Scan for the cell matching the given text and deliver its [X, Y] coordinate at center. 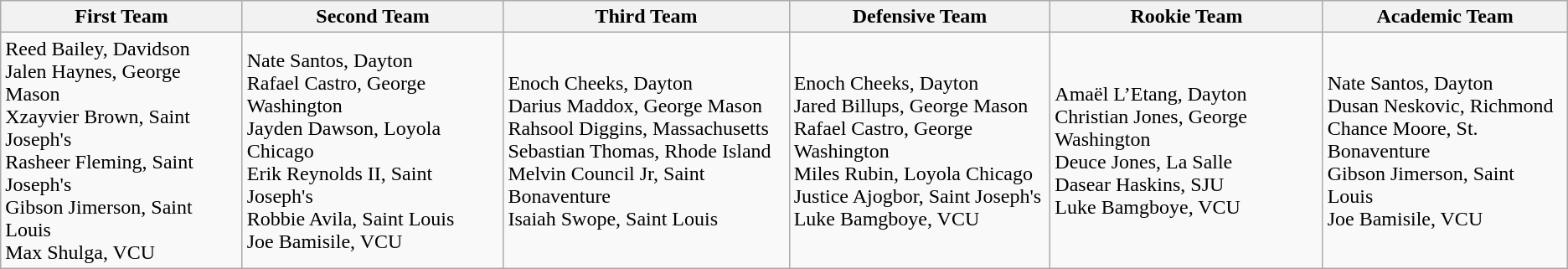
Third Team [647, 17]
Amaël L’Etang, DaytonChristian Jones, George WashingtonDeuce Jones, La SalleDasear Haskins, SJULuke Bamgboye, VCU [1186, 151]
Academic Team [1445, 17]
Second Team [373, 17]
First Team [121, 17]
Nate Santos, DaytonDusan Neskovic, RichmondChance Moore, St. BonaventureGibson Jimerson, Saint LouisJoe Bamisile, VCU [1445, 151]
Defensive Team [920, 17]
Rookie Team [1186, 17]
